Provide the (x, y) coordinate of the cell's center where the given text is located.  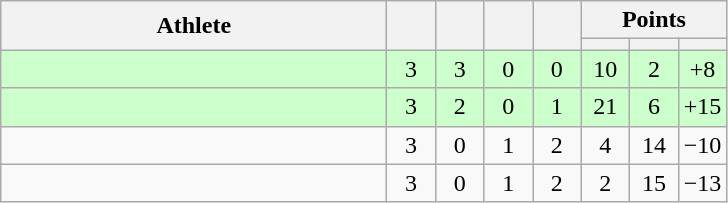
14 (654, 145)
Points (654, 20)
21 (606, 107)
6 (654, 107)
+8 (702, 69)
−13 (702, 183)
4 (606, 145)
−10 (702, 145)
15 (654, 183)
Athlete (194, 26)
+15 (702, 107)
10 (606, 69)
